Extract the (x, y) coordinate from the center of the cell holding the provided text.  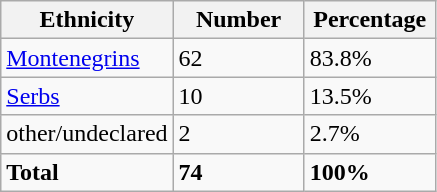
13.5% (370, 96)
74 (238, 172)
10 (238, 96)
2 (238, 134)
2.7% (370, 134)
Ethnicity (87, 20)
Percentage (370, 20)
other/undeclared (87, 134)
100% (370, 172)
62 (238, 58)
Montenegrins (87, 58)
Serbs (87, 96)
Number (238, 20)
83.8% (370, 58)
Total (87, 172)
